Scan for the cell matching the given text and deliver its [X, Y] coordinate at center. 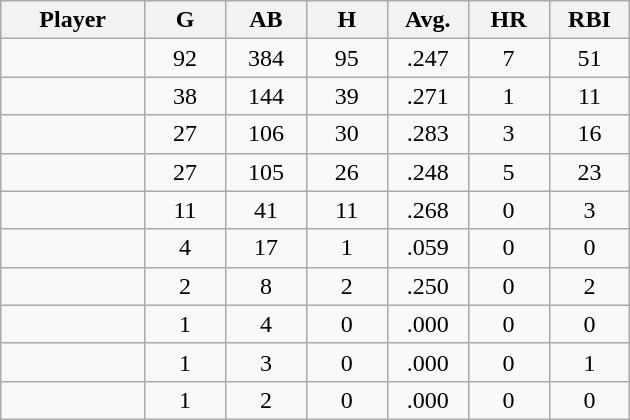
95 [346, 58]
23 [590, 172]
.283 [428, 134]
5 [508, 172]
41 [266, 210]
.271 [428, 96]
51 [590, 58]
.059 [428, 248]
17 [266, 248]
8 [266, 286]
.250 [428, 286]
G [186, 20]
H [346, 20]
HR [508, 20]
144 [266, 96]
Avg. [428, 20]
38 [186, 96]
30 [346, 134]
16 [590, 134]
.268 [428, 210]
7 [508, 58]
AB [266, 20]
92 [186, 58]
384 [266, 58]
26 [346, 172]
106 [266, 134]
105 [266, 172]
.248 [428, 172]
39 [346, 96]
RBI [590, 20]
Player [73, 20]
.247 [428, 58]
